Identify which cell holds the provided text, then report its (x, y) central coordinate. 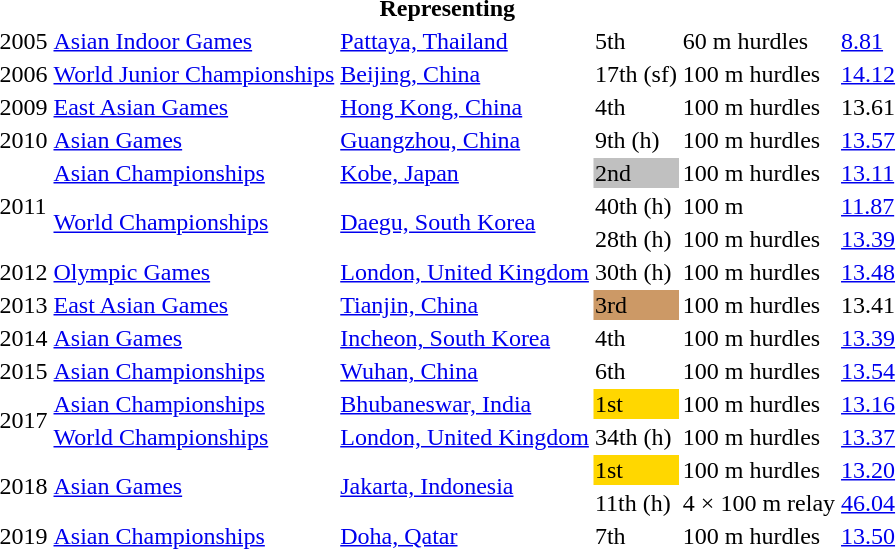
Tianjin, China (465, 305)
30th (h) (636, 272)
11th (h) (636, 503)
34th (h) (636, 437)
Daegu, South Korea (465, 222)
Beijing, China (465, 74)
Pattaya, Thailand (465, 41)
60 m hurdles (758, 41)
Asian Indoor Games (194, 41)
Bhubaneswar, India (465, 404)
6th (636, 371)
17th (sf) (636, 74)
28th (h) (636, 239)
Wuhan, China (465, 371)
4 × 100 m relay (758, 503)
Olympic Games (194, 272)
World Junior Championships (194, 74)
Incheon, South Korea (465, 338)
40th (h) (636, 206)
2nd (636, 173)
Kobe, Japan (465, 173)
9th (h) (636, 140)
Hong Kong, China (465, 107)
Jakarta, Indonesia (465, 486)
100 m (758, 206)
5th (636, 41)
3rd (636, 305)
Guangzhou, China (465, 140)
